Provide the (X, Y) coordinate of the cell's center where the given text is located.  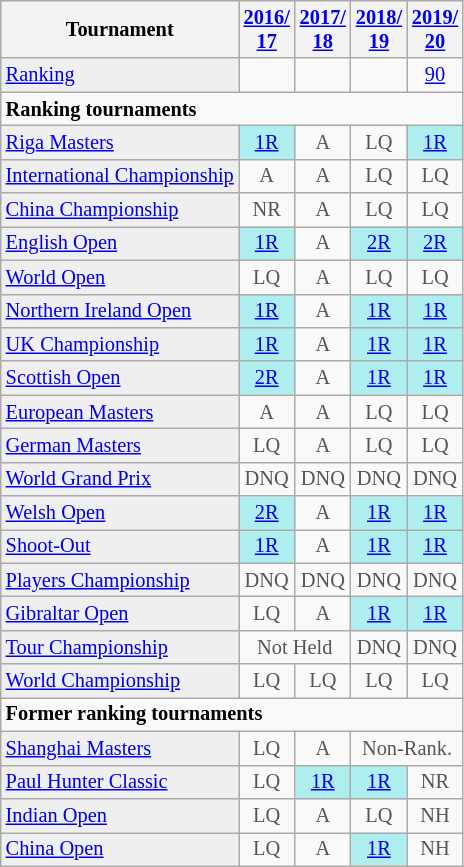
International Championship (120, 176)
Riga Masters (120, 142)
Ranking tournaments (232, 109)
Players Championship (120, 580)
UK Championship (120, 344)
English Open (120, 243)
90 (435, 75)
China Championship (120, 210)
German Masters (120, 445)
Gibraltar Open (120, 613)
World Championship (120, 681)
European Masters (120, 412)
Northern Ireland Open (120, 311)
2017/18 (323, 29)
Scottish Open (120, 378)
World Open (120, 277)
Indian Open (120, 815)
China Open (120, 849)
Not Held (295, 647)
Shoot-Out (120, 546)
Welsh Open (120, 513)
2018/19 (379, 29)
Shanghai Masters (120, 748)
World Grand Prix (120, 479)
Former ranking tournaments (232, 714)
Ranking (120, 75)
Tournament (120, 29)
Tour Championship (120, 647)
Paul Hunter Classic (120, 782)
2016/17 (267, 29)
2019/20 (435, 29)
Non-Rank. (407, 748)
